Capture the cell that displays the provided text and extract its [x, y] central coordinate. 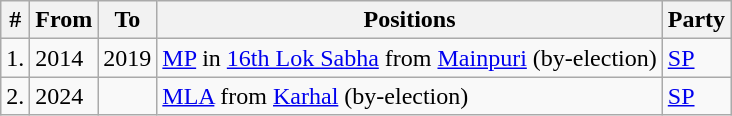
MLA from Karhal (by-election) [410, 96]
From [64, 20]
To [128, 20]
Party [696, 20]
Positions [410, 20]
1. [16, 58]
2019 [128, 58]
2014 [64, 58]
MP in 16th Lok Sabha from Mainpuri (by-election) [410, 58]
2024 [64, 96]
# [16, 20]
2. [16, 96]
